Scan for the cell matching the given text and deliver its [x, y] coordinate at center. 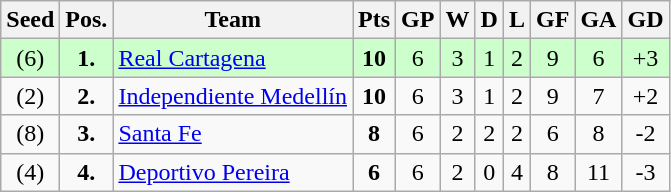
0 [489, 172]
W [458, 20]
Santa Fe [233, 134]
Seed [30, 20]
11 [598, 172]
L [516, 20]
(4) [30, 172]
1. [86, 58]
4. [86, 172]
Independiente Medellín [233, 96]
-3 [646, 172]
(2) [30, 96]
(6) [30, 58]
Team [233, 20]
4 [516, 172]
+3 [646, 58]
D [489, 20]
+2 [646, 96]
2. [86, 96]
GA [598, 20]
7 [598, 96]
Pos. [86, 20]
Pts [374, 20]
-2 [646, 134]
GP [418, 20]
Real Cartagena [233, 58]
GD [646, 20]
GF [553, 20]
(8) [30, 134]
3. [86, 134]
Deportivo Pereira [233, 172]
